Pinpoint the cell where the given text exists, returning its [x, y] midpoint coordinate. 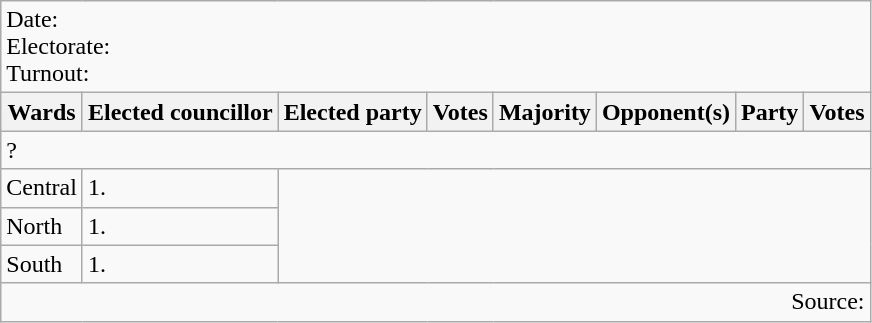
? [436, 150]
Date: Electorate: Turnout: [436, 47]
Wards [42, 112]
Central [42, 188]
Elected councillor [180, 112]
Majority [544, 112]
South [42, 264]
Elected party [352, 112]
Opponent(s) [666, 112]
North [42, 226]
Party [770, 112]
Source: [436, 302]
